Identify which cell holds the provided text, then report its (X, Y) central coordinate. 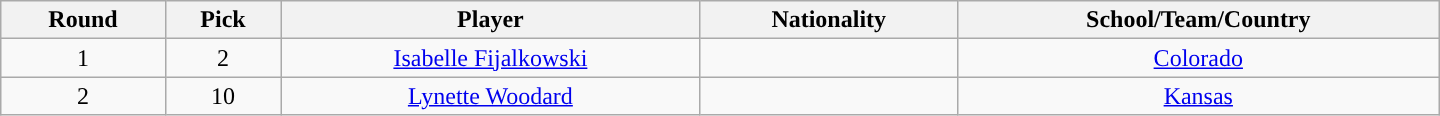
Kansas (1198, 96)
Isabelle Fijalkowski (490, 58)
Player (490, 20)
10 (222, 96)
School/Team/Country (1198, 20)
Colorado (1198, 58)
Round (84, 20)
Pick (222, 20)
Lynette Woodard (490, 96)
1 (84, 58)
Nationality (828, 20)
